Return the (x, y) coordinate for the center point of the cell that contains the specified text.  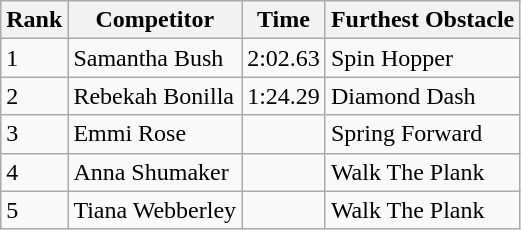
Diamond Dash (422, 96)
4 (34, 172)
Rank (34, 20)
Competitor (155, 20)
1:24.29 (284, 96)
Furthest Obstacle (422, 20)
3 (34, 134)
Rebekah Bonilla (155, 96)
1 (34, 58)
Time (284, 20)
Anna Shumaker (155, 172)
2 (34, 96)
Spring Forward (422, 134)
5 (34, 210)
2:02.63 (284, 58)
Emmi Rose (155, 134)
Samantha Bush (155, 58)
Spin Hopper (422, 58)
Tiana Webberley (155, 210)
